Provide the (x, y) coordinate of the cell's center where the given text is located.  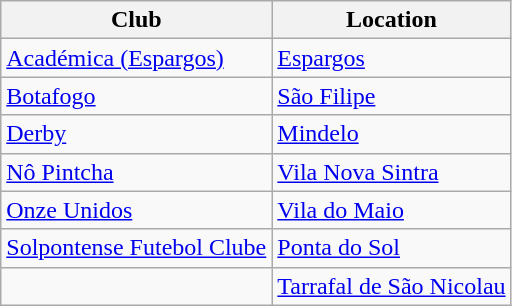
Académica (Espargos) (136, 58)
Onze Unidos (136, 210)
Espargos (392, 58)
São Filipe (392, 96)
Mindelo (392, 134)
Club (136, 20)
Vila do Maio (392, 210)
Derby (136, 134)
Botafogo (136, 96)
Ponta do Sol (392, 248)
Solpontense Futebol Clube (136, 248)
Tarrafal de São Nicolau (392, 286)
Vila Nova Sintra (392, 172)
Nô Pintcha (136, 172)
Location (392, 20)
